Search for the cell housing the specified text and yield its (x, y) center coordinate. 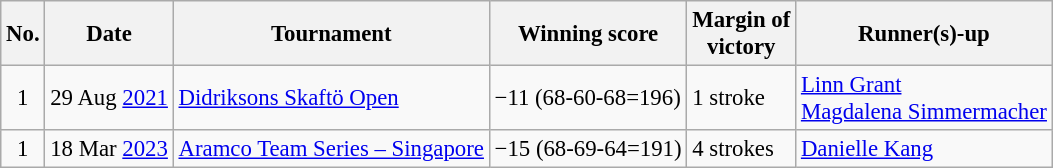
Date (109, 34)
Linn Grant Magdalena Simmermacher (924, 98)
Winning score (588, 34)
1 stroke (742, 98)
No. (23, 34)
Danielle Kang (924, 149)
Aramco Team Series – Singapore (331, 149)
4 strokes (742, 149)
−11 (68-60-68=196) (588, 98)
Tournament (331, 34)
18 Mar 2023 (109, 149)
Margin ofvictory (742, 34)
−15 (68-69-64=191) (588, 149)
Runner(s)-up (924, 34)
Didriksons Skaftö Open (331, 98)
29 Aug 2021 (109, 98)
